Find where the given text appears and provide that cell's center as [x, y] coordinate. 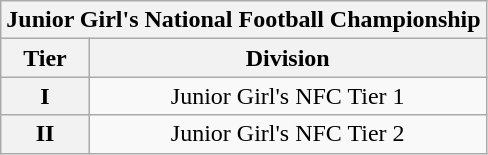
Junior Girl's National Football Championship [244, 20]
Junior Girl's NFC Tier 1 [288, 96]
I [46, 96]
II [46, 134]
Junior Girl's NFC Tier 2 [288, 134]
Division [288, 58]
Tier [46, 58]
